Provide the [X, Y] coordinate of the cell's center where the given text is located.  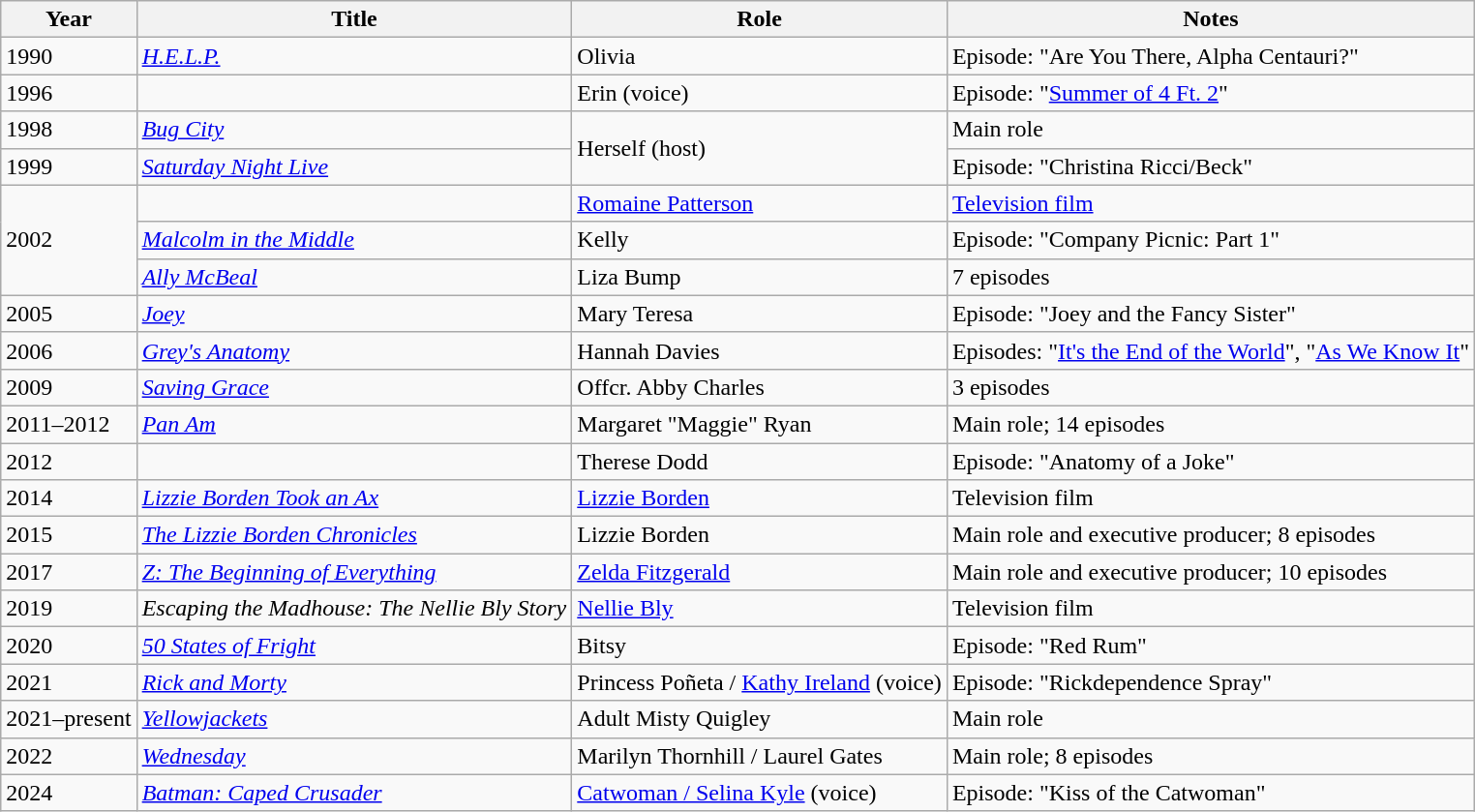
Episode: "Company Picnic: Part 1" [1210, 240]
Liza Bump [760, 277]
2019 [69, 609]
2017 [69, 572]
Main role; 14 episodes [1210, 424]
Herself (host) [760, 148]
Margaret "Maggie" Ryan [760, 424]
Yellowjackets [354, 719]
Episode: "Summer of 4 Ft. 2" [1210, 93]
2024 [69, 793]
H.E.L.P. [354, 56]
Main role; 8 episodes [1210, 756]
Role [760, 19]
7 episodes [1210, 277]
Zelda Fitzgerald [760, 572]
Main role and executive producer; 8 episodes [1210, 535]
2005 [69, 314]
Hannah Davies [760, 350]
Z: The Beginning of Everything [354, 572]
Rick and Morty [354, 682]
2021 [69, 682]
2012 [69, 462]
Episode: "Are You There, Alpha Centauri?" [1210, 56]
2014 [69, 498]
Therese Dodd [760, 462]
Episode: "Anatomy of a Joke" [1210, 462]
Catwoman / Selina Kyle (voice) [760, 793]
Saturday Night Live [354, 166]
Pan Am [354, 424]
2020 [69, 646]
Saving Grace [354, 387]
2006 [69, 350]
Joey [354, 314]
1998 [69, 130]
Romaine Patterson [760, 203]
Episodes: "It's the End of the World", "As We Know It" [1210, 350]
Bitsy [760, 646]
Princess Poñeta / Kathy Ireland (voice) [760, 682]
Ally McBeal [354, 277]
Episode: "Rickdependence Spray" [1210, 682]
Nellie Bly [760, 609]
Kelly [760, 240]
Wednesday [354, 756]
Batman: Caped Crusader [354, 793]
Lizzie Borden Took an Ax [354, 498]
Malcolm in the Middle [354, 240]
Main role and executive producer; 10 episodes [1210, 572]
Episode: "Christina Ricci/Beck" [1210, 166]
2011–2012 [69, 424]
Adult Misty Quigley [760, 719]
Marilyn Thornhill / Laurel Gates [760, 756]
Notes [1210, 19]
2009 [69, 387]
1996 [69, 93]
Episode: "Joey and the Fancy Sister" [1210, 314]
Offcr. Abby Charles [760, 387]
2002 [69, 240]
Episode: "Red Rum" [1210, 646]
50 States of Fright [354, 646]
Olivia [760, 56]
2021–present [69, 719]
2022 [69, 756]
Title [354, 19]
Bug City [354, 130]
2015 [69, 535]
The Lizzie Borden Chronicles [354, 535]
1990 [69, 56]
3 episodes [1210, 387]
1999 [69, 166]
Erin (voice) [760, 93]
Mary Teresa [760, 314]
Grey's Anatomy [354, 350]
Escaping the Madhouse: The Nellie Bly Story [354, 609]
Episode: "Kiss of the Catwoman" [1210, 793]
Year [69, 19]
